Find where the given text appears and provide that cell's center as (X, Y) coordinate. 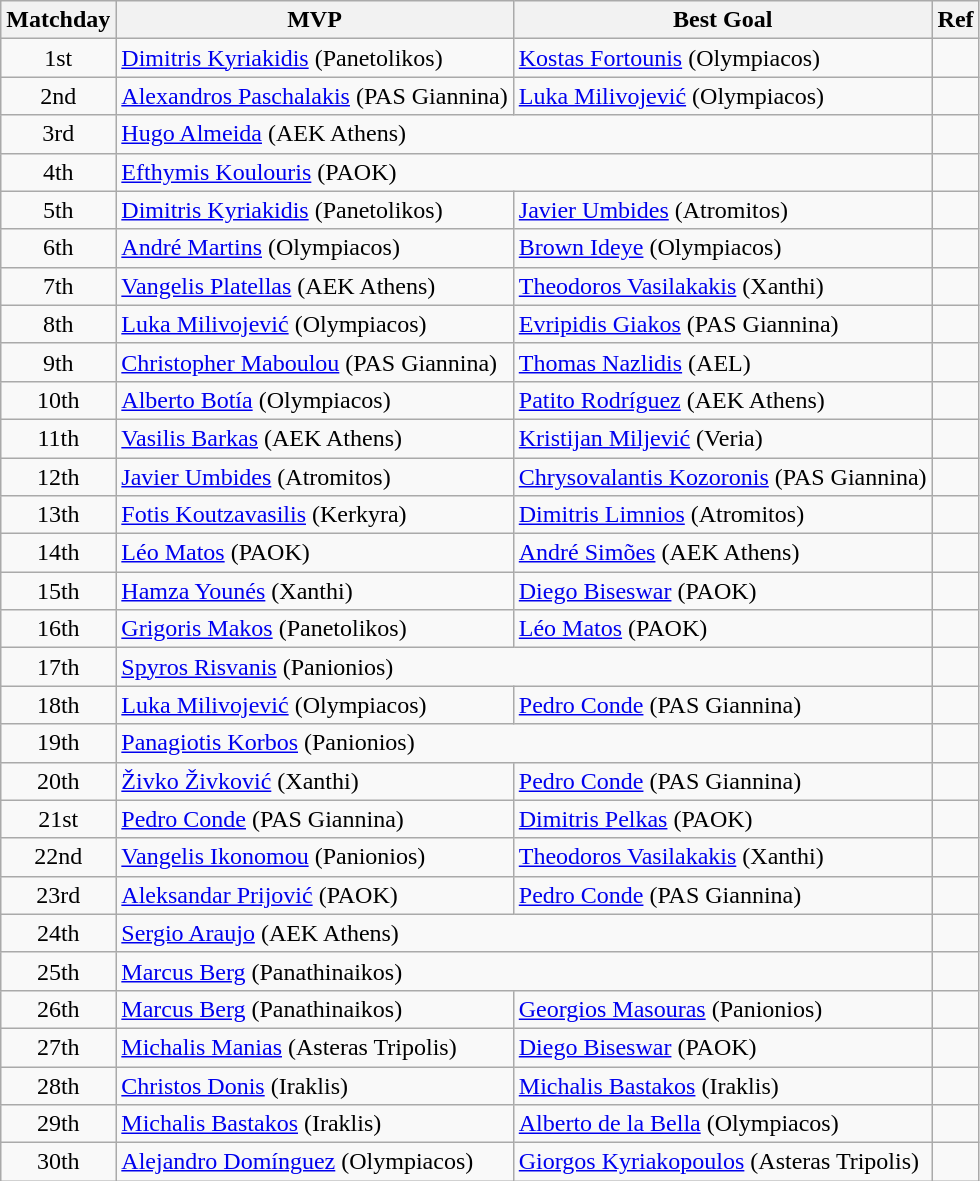
Efthymis Koulouris (PAOK) (524, 172)
14th (58, 553)
4th (58, 172)
Spyros Risvanis (Panionios) (524, 667)
7th (58, 286)
Patito Rodríguez (AEK Athens) (722, 400)
22nd (58, 857)
17th (58, 667)
1st (58, 58)
Živko Živković (Xanthi) (314, 781)
Thomas Nazlidis (AEL) (722, 362)
Grigoris Makos (Panetolikos) (314, 629)
Hamza Younés (Xanthi) (314, 591)
Matchday (58, 20)
Fotis Koutzavasilis (Kerkyra) (314, 515)
10th (58, 400)
Christos Donis (Iraklis) (314, 1085)
29th (58, 1124)
13th (58, 515)
20th (58, 781)
Alberto de la Bella (Olympiacos) (722, 1124)
Ref (956, 20)
Dimitris Pelkas (PAOK) (722, 819)
Chrysovalantis Kozoronis (PAS Giannina) (722, 477)
Dimitris Limnios (Atromitos) (722, 515)
Brown Ideye (Olympiacos) (722, 248)
21st (58, 819)
6th (58, 248)
3rd (58, 134)
Christopher Maboulou (PAS Giannina) (314, 362)
24th (58, 933)
2nd (58, 96)
Giorgos Kyriakopoulos (Asteras Tripolis) (722, 1162)
Alexandros Paschalakis (PAS Giannina) (314, 96)
MVP (314, 20)
Vangelis Ikonomou (Panionios) (314, 857)
28th (58, 1085)
Alberto Botía (Olympiacos) (314, 400)
Michalis Manias (Asteras Tripolis) (314, 1047)
Aleksandar Prijović (PAOK) (314, 895)
André Simões (AEK Athens) (722, 553)
Panagiotis Korbos (Panionios) (524, 743)
23rd (58, 895)
19th (58, 743)
Hugo Almeida (AEK Athens) (524, 134)
André Martins (Olympiacos) (314, 248)
27th (58, 1047)
30th (58, 1162)
Georgios Masouras (Panionios) (722, 1009)
5th (58, 210)
11th (58, 438)
Vasilis Barkas (AEK Athens) (314, 438)
Vangelis Platellas (AEK Athens) (314, 286)
Alejandro Domínguez (Olympiacos) (314, 1162)
18th (58, 705)
Evripidis Giakos (PAS Giannina) (722, 324)
Kostas Fortounis (Olympiacos) (722, 58)
Kristijan Miljević (Veria) (722, 438)
26th (58, 1009)
16th (58, 629)
Best Goal (722, 20)
9th (58, 362)
25th (58, 971)
Sergio Araujo (AEK Athens) (524, 933)
8th (58, 324)
12th (58, 477)
15th (58, 591)
